Locate the cell with the specified text and output its [x, y] center coordinate. 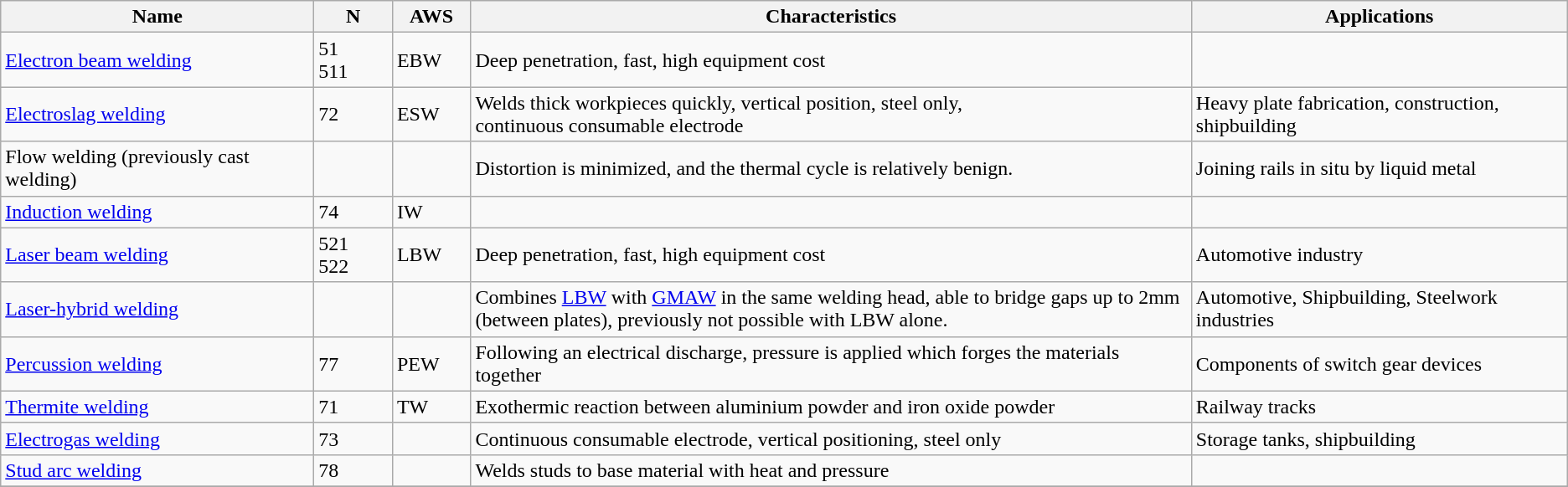
Automotive, Shipbuilding, Steelwork industries [1379, 310]
ESW [431, 114]
PEW [431, 363]
Joining rails in situ by liquid metal [1379, 169]
Storage tanks, shipbuilding [1379, 438]
Automotive industry [1379, 254]
51511 [353, 60]
Combines LBW with GMAW in the same welding head, able to bridge gaps up to 2mm (between plates), previously not possible with LBW alone. [831, 310]
73 [353, 438]
Stud arc welding [157, 470]
Continuous consumable electrode, vertical positioning, steel only [831, 438]
Heavy plate fabrication, construction,shipbuilding [1379, 114]
78 [353, 470]
Welds thick workpieces quickly, vertical position, steel only,continuous consumable electrode [831, 114]
521522 [353, 254]
TW [431, 407]
Name [157, 17]
Exothermic reaction between aluminium powder and iron oxide powder [831, 407]
AWS [431, 17]
LBW [431, 254]
77 [353, 363]
Welds studs to base material with heat and pressure [831, 470]
Following an electrical discharge, pressure is applied which forges the materials together [831, 363]
Percussion welding [157, 363]
Induction welding [157, 212]
Applications [1379, 17]
Flow welding (previously cast welding) [157, 169]
EBW [431, 60]
Electroslag welding [157, 114]
74 [353, 212]
Components of switch gear devices [1379, 363]
Distortion is minimized, and the thermal cycle is relatively benign. [831, 169]
Characteristics [831, 17]
N [353, 17]
72 [353, 114]
Electrogas welding [157, 438]
Railway tracks [1379, 407]
Electron beam welding [157, 60]
IW [431, 212]
Laser-hybrid welding [157, 310]
71 [353, 407]
Laser beam welding [157, 254]
Thermite welding [157, 407]
